Detect which cell encompasses the target text, then output its [x, y] center coordinate. 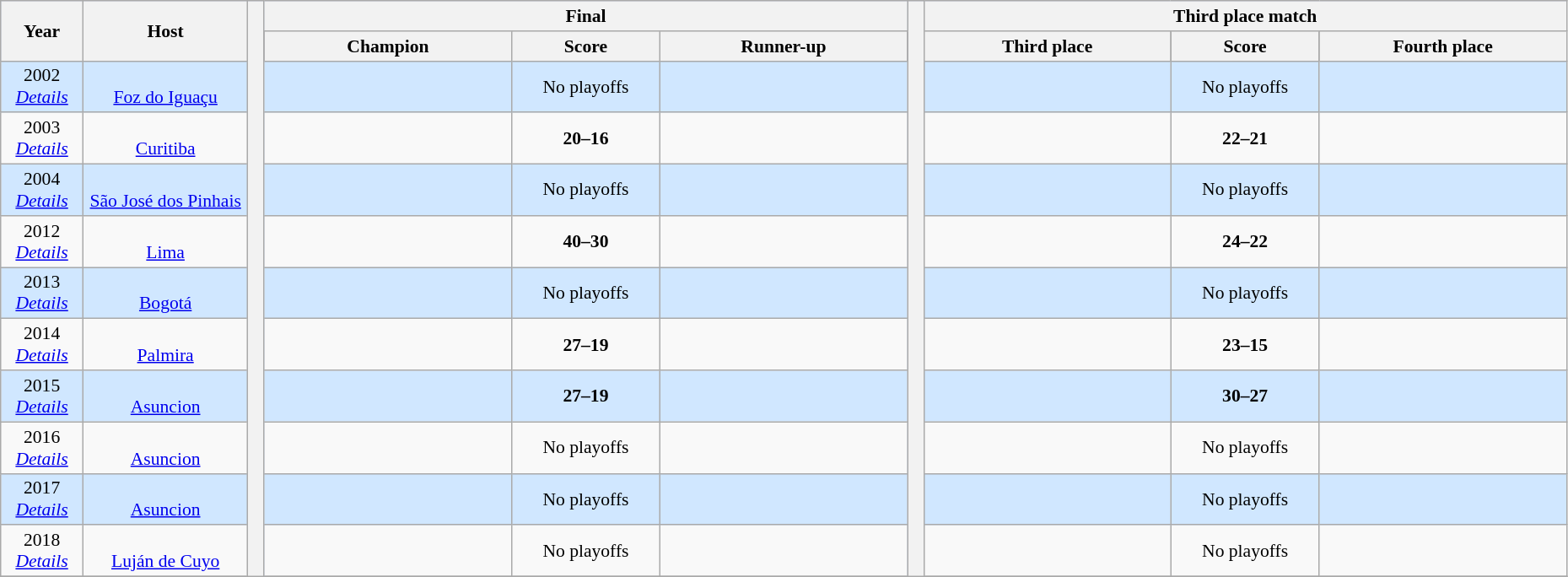
2015Details [42, 396]
Year [42, 30]
20–16 [586, 138]
40–30 [586, 241]
Final [585, 16]
Foz do Iguaçu [165, 86]
22–21 [1245, 138]
2002Details [42, 86]
2004Details [42, 191]
2003Details [42, 138]
Host [165, 30]
Lima [165, 241]
2014Details [42, 344]
2013Details [42, 294]
Palmira [165, 344]
Runner-up [783, 46]
Bogotá [165, 294]
Third place match [1245, 16]
2016Details [42, 447]
São José dos Pinhais [165, 191]
23–15 [1245, 344]
24–22 [1245, 241]
2017Details [42, 499]
Fourth place [1442, 46]
30–27 [1245, 396]
Champion [388, 46]
Curitiba [165, 138]
Third place [1048, 46]
Luján de Cuyo [165, 552]
2012Details [42, 241]
2018Details [42, 552]
